Provide the (x, y) coordinate of the cell's center where the given text is located.  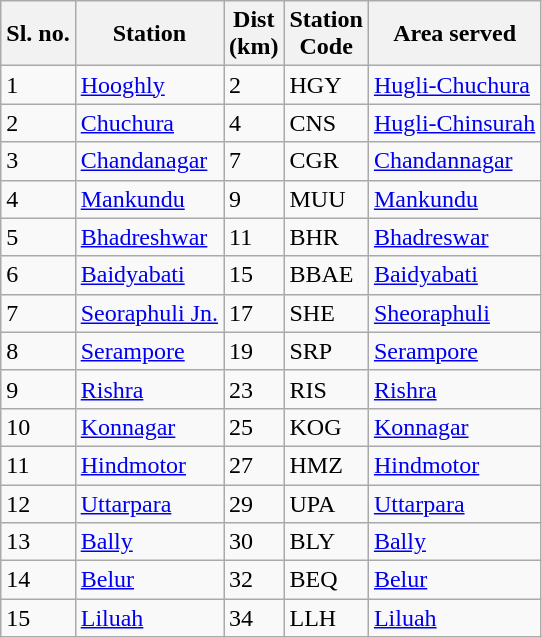
13 (38, 542)
6 (38, 275)
HGY (326, 85)
Area served (454, 34)
23 (254, 389)
19 (254, 351)
5 (38, 237)
14 (38, 580)
34 (254, 618)
BBAE (326, 275)
Hugli-Chinsurah (454, 123)
25 (254, 427)
CGR (326, 161)
Chandanagar (149, 161)
KOG (326, 427)
3 (38, 161)
Hugli-Chuchura (454, 85)
BEQ (326, 580)
LLH (326, 618)
8 (38, 351)
HMZ (326, 465)
29 (254, 503)
SHE (326, 313)
StationCode (326, 34)
CNS (326, 123)
1 (38, 85)
Seoraphuli Jn. (149, 313)
RIS (326, 389)
Hooghly (149, 85)
32 (254, 580)
Station (149, 34)
BHR (326, 237)
MUU (326, 199)
SRP (326, 351)
27 (254, 465)
10 (38, 427)
Dist(km) (254, 34)
Bhadreswar (454, 237)
UPA (326, 503)
Chandannagar (454, 161)
Sl. no. (38, 34)
Bhadreshwar (149, 237)
Chuchura (149, 123)
17 (254, 313)
BLY (326, 542)
12 (38, 503)
Sheoraphuli (454, 313)
30 (254, 542)
